Find where the given text appears and provide that cell's center as [X, Y] coordinate. 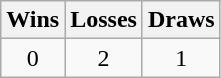
Losses [104, 20]
Draws [181, 20]
Wins [33, 20]
2 [104, 58]
0 [33, 58]
1 [181, 58]
